Find where the given text appears and provide that cell's center as [x, y] coordinate. 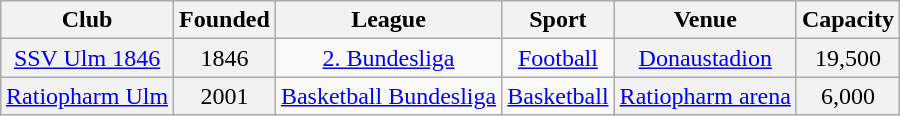
Football [558, 58]
Founded [225, 20]
Donaustadion [705, 58]
League [388, 20]
Basketball [558, 96]
19,500 [848, 58]
1846 [225, 58]
Basketball Bundesliga [388, 96]
6,000 [848, 96]
2001 [225, 96]
Club [88, 20]
SSV Ulm 1846 [88, 58]
Capacity [848, 20]
2. Bundesliga [388, 58]
Sport [558, 20]
Ratiopharm arena [705, 96]
Ratiopharm Ulm [88, 96]
Venue [705, 20]
